Output the (X, Y) coordinate of the center of the cell containing the given text.  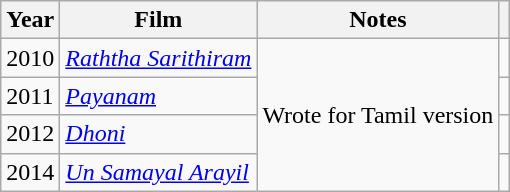
2012 (30, 134)
Payanam (158, 96)
Un Samayal Arayil (158, 172)
Notes (378, 20)
Film (158, 20)
2011 (30, 96)
Dhoni (158, 134)
Raththa Sarithiram (158, 58)
2010 (30, 58)
2014 (30, 172)
Wrote for Tamil version (378, 115)
Year (30, 20)
